Find where the given text appears and provide that cell's center as [x, y] coordinate. 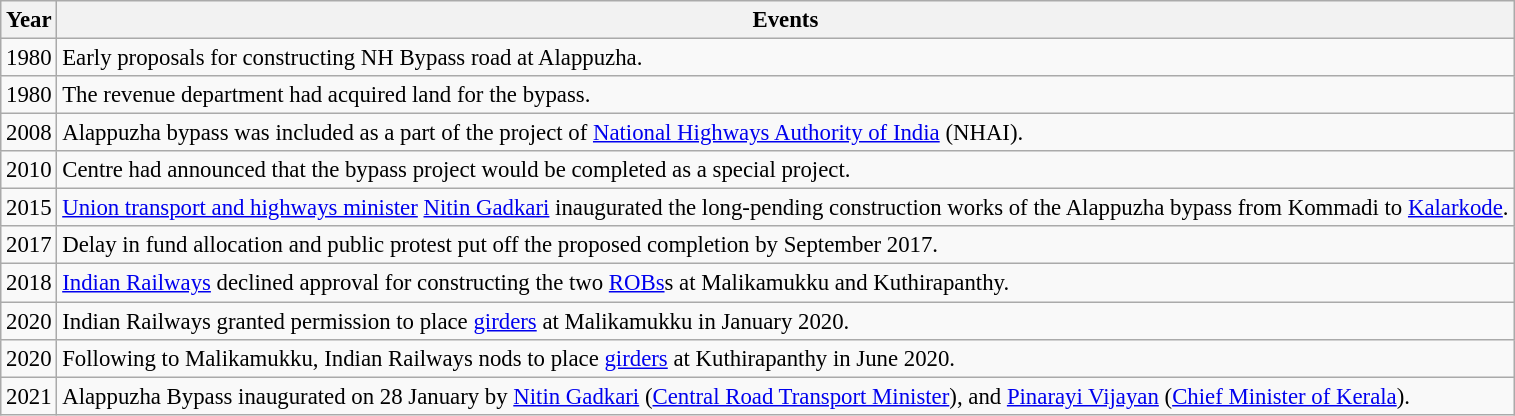
2008 [29, 133]
Indian Railways granted permission to place girders at Malikamukku in January 2020. [786, 321]
Alappuzha Bypass inaugurated on 28 January by Nitin Gadkari (Central Road Transport Minister), and Pinarayi Vijayan (Chief Minister of Kerala). [786, 396]
Early proposals for constructing NH Bypass road at Alappuzha. [786, 58]
Year [29, 20]
Indian Railways declined approval for constructing the two ROBss at Malikamukku and Kuthirapanthy. [786, 283]
Events [786, 20]
2015 [29, 208]
The revenue department had acquired land for the bypass. [786, 95]
2017 [29, 245]
Centre had announced that the bypass project would be completed as a special project. [786, 170]
Delay in fund allocation and public protest put off the proposed completion by September 2017. [786, 245]
2010 [29, 170]
Following to Malikamukku, Indian Railways nods to place girders at Kuthirapanthy in June 2020. [786, 358]
2018 [29, 283]
Alappuzha bypass was included as a part of the project of National Highways Authority of India (NHAI). [786, 133]
2021 [29, 396]
